From the cell containing the given text, extract its center point as [x, y] coordinate. 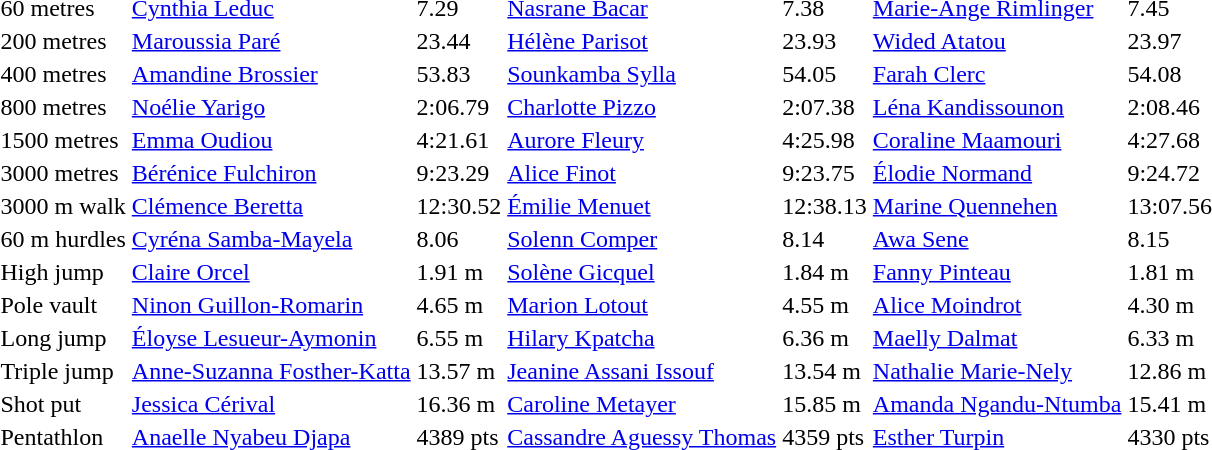
4.55 m [825, 305]
Farah Clerc [997, 74]
Bérénice Fulchiron [271, 173]
Ninon Guillon-Romarin [271, 305]
Léna Kandissounon [997, 107]
Marine Quennehen [997, 206]
Amandine Brossier [271, 74]
Jeanine Assani Issouf [642, 371]
Hélène Parisot [642, 41]
Awa Sene [997, 239]
Émilie Menuet [642, 206]
Claire Orcel [271, 272]
Alice Moindrot [997, 305]
12:30.52 [459, 206]
6.55 m [459, 338]
Wided Atatou [997, 41]
2:06.79 [459, 107]
Sounkamba Sylla [642, 74]
Alice Finot [642, 173]
Clémence Beretta [271, 206]
8.14 [825, 239]
Coraline Maamouri [997, 140]
53.83 [459, 74]
13.54 m [825, 371]
Charlotte Pizzo [642, 107]
Solenn Comper [642, 239]
Noélie Yarigo [271, 107]
Solène Gicquel [642, 272]
Amanda Ngandu-Ntumba [997, 404]
Maroussia Paré [271, 41]
9:23.29 [459, 173]
23.93 [825, 41]
23.44 [459, 41]
Cyréna Samba-Mayela [271, 239]
4:25.98 [825, 140]
Éloyse Lesueur-Aymonin [271, 338]
Anne-Suzanna Fosther-Katta [271, 371]
Jessica Cérival [271, 404]
8.06 [459, 239]
16.36 m [459, 404]
54.05 [825, 74]
15.85 m [825, 404]
4:21.61 [459, 140]
4.65 m [459, 305]
Caroline Metayer [642, 404]
9:23.75 [825, 173]
1.84 m [825, 272]
12:38.13 [825, 206]
Marion Lotout [642, 305]
1.91 m [459, 272]
Hilary Kpatcha [642, 338]
Emma Oudiou [271, 140]
Aurore Fleury [642, 140]
2:07.38 [825, 107]
Nathalie Marie-Nely [997, 371]
13.57 m [459, 371]
Maelly Dalmat [997, 338]
Fanny Pinteau [997, 272]
Élodie Normand [997, 173]
6.36 m [825, 338]
